Return the (x, y) coordinate for the center point of the cell that contains the specified text.  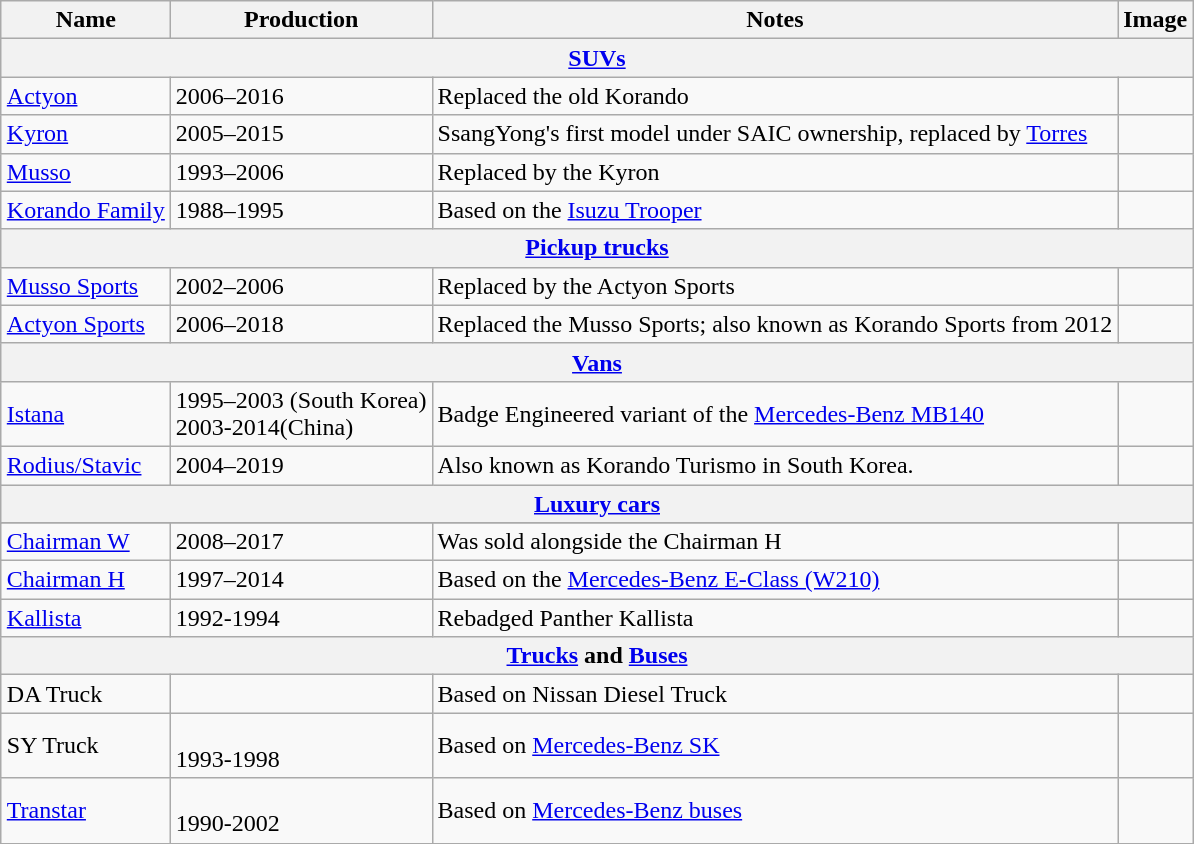
Based on Mercedes-Benz buses (775, 810)
Based on Mercedes-Benz SK (775, 746)
Rebadged Panther Kallista (775, 618)
1995–2003 (South Korea)2003-2014(China) (301, 414)
Korando Family (86, 210)
Image (1156, 20)
Was sold alongside the Chairman H (775, 542)
2008–2017 (301, 542)
Production (301, 20)
1997–2014 (301, 580)
1990-2002 (301, 810)
1988–1995 (301, 210)
Chairman W (86, 542)
2006–2016 (301, 96)
Trucks and Buses (596, 656)
Notes (775, 20)
SUVs (596, 58)
Pickup trucks (596, 248)
Name (86, 20)
Replaced the Musso Sports; also known as Korando Sports from 2012 (775, 324)
Vans (596, 362)
Also known as Korando Turismo in South Korea. (775, 465)
Musso Sports (86, 286)
Istana (86, 414)
SY Truck (86, 746)
Musso (86, 172)
1993-1998 (301, 746)
Based on Nissan Diesel Truck (775, 694)
1993–2006 (301, 172)
Rodius/Stavic (86, 465)
2004–2019 (301, 465)
1992-1994 (301, 618)
2002–2006 (301, 286)
Chairman H (86, 580)
Based on the Isuzu Trooper (775, 210)
Badge Engineered variant of the Mercedes-Benz MB140 (775, 414)
Replaced by the Kyron (775, 172)
Replaced by the Actyon Sports (775, 286)
2005–2015 (301, 134)
Kallista (86, 618)
SsangYong's first model under SAIC ownership, replaced by Torres (775, 134)
2006–2018 (301, 324)
DA Truck (86, 694)
Actyon Sports (86, 324)
Replaced the old Korando (775, 96)
Based on the Mercedes-Benz E-Class (W210) (775, 580)
Kyron (86, 134)
Transtar (86, 810)
Actyon (86, 96)
Luxury cars (596, 503)
